Detect which cell encompasses the target text, then output its [X, Y] center coordinate. 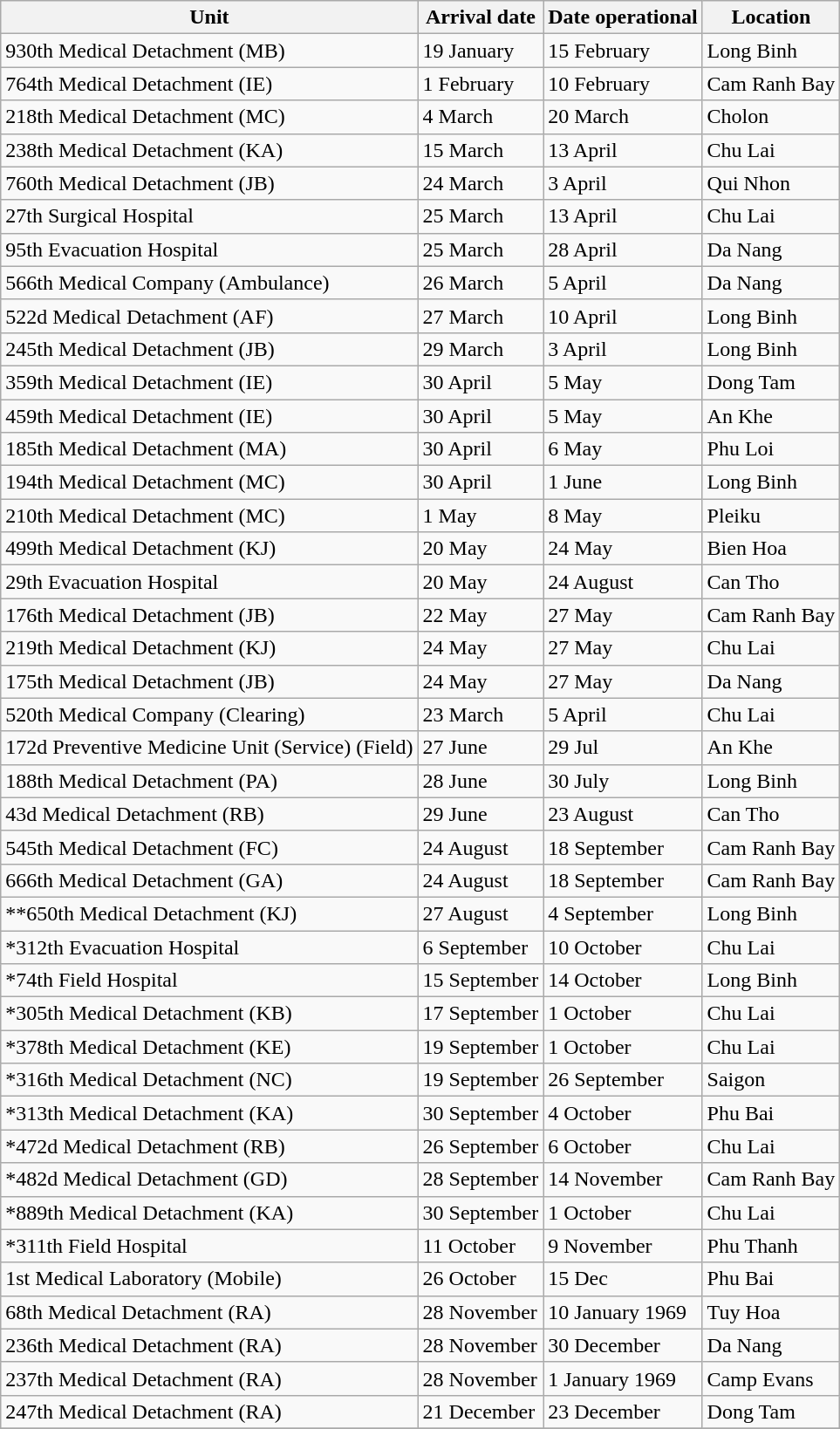
14 October [623, 981]
30 July [623, 781]
545th Medical Detachment (FC) [209, 847]
499th Medical Detachment (KJ) [209, 549]
17 September [481, 1014]
*378th Medical Detachment (KE) [209, 1047]
*313th Medical Detachment (KA) [209, 1113]
29th Evacuation Hospital [209, 582]
*312th Evacuation Hospital [209, 947]
520th Medical Company (Clearing) [209, 714]
Tuy Hoa [771, 1312]
175th Medical Detachment (JB) [209, 681]
247th Medical Detachment (RA) [209, 1412]
1 June [623, 482]
Phu Loi [771, 449]
237th Medical Detachment (RA) [209, 1378]
*482d Medical Detachment (GD) [209, 1179]
218th Medical Detachment (MC) [209, 117]
15 Dec [623, 1279]
236th Medical Detachment (RA) [209, 1345]
43d Medical Detachment (RB) [209, 814]
522d Medical Detachment (AF) [209, 316]
210th Medical Detachment (MC) [209, 516]
27th Surgical Hospital [209, 216]
8 May [623, 516]
238th Medical Detachment (KA) [209, 150]
6 September [481, 947]
10 February [623, 84]
15 September [481, 981]
194th Medical Detachment (MC) [209, 482]
27 June [481, 748]
1 May [481, 516]
4 September [623, 913]
Saigon [771, 1080]
*316th Medical Detachment (NC) [209, 1080]
Qui Nhon [771, 183]
27 August [481, 913]
Unit [209, 17]
Phu Thanh [771, 1246]
Camp Evans [771, 1378]
666th Medical Detachment (GA) [209, 880]
1 February [481, 84]
23 August [623, 814]
930th Medical Detachment (MB) [209, 51]
4 March [481, 117]
245th Medical Detachment (JB) [209, 349]
*472d Medical Detachment (RB) [209, 1146]
Cholon [771, 117]
23 March [481, 714]
Arrival date [481, 17]
1 January 1969 [623, 1378]
359th Medical Detachment (IE) [209, 382]
15 March [481, 150]
30 December [623, 1345]
26 October [481, 1279]
29 March [481, 349]
6 May [623, 449]
219th Medical Detachment (KJ) [209, 648]
9 November [623, 1246]
10 January 1969 [623, 1312]
27 March [481, 316]
20 March [623, 117]
188th Medical Detachment (PA) [209, 781]
*305th Medical Detachment (KB) [209, 1014]
*74th Field Hospital [209, 981]
26 March [481, 283]
566th Medical Company (Ambulance) [209, 283]
29 Jul [623, 748]
Location [771, 17]
68th Medical Detachment (RA) [209, 1312]
1st Medical Laboratory (Mobile) [209, 1279]
760th Medical Detachment (JB) [209, 183]
14 November [623, 1179]
172d Preventive Medicine Unit (Service) (Field) [209, 748]
28 April [623, 250]
*889th Medical Detachment (KA) [209, 1213]
Pleiku [771, 516]
*311th Field Hospital [209, 1246]
10 April [623, 316]
23 December [623, 1412]
Date operational [623, 17]
4 October [623, 1113]
15 February [623, 51]
10 October [623, 947]
22 May [481, 615]
764th Medical Detachment (IE) [209, 84]
29 June [481, 814]
28 June [481, 781]
21 December [481, 1412]
28 September [481, 1179]
**650th Medical Detachment (KJ) [209, 913]
459th Medical Detachment (IE) [209, 416]
24 March [481, 183]
95th Evacuation Hospital [209, 250]
11 October [481, 1246]
6 October [623, 1146]
19 January [481, 51]
176th Medical Detachment (JB) [209, 615]
Bien Hoa [771, 549]
185th Medical Detachment (MA) [209, 449]
